Return the (x, y) coordinate for the center point of the cell that contains the specified text.  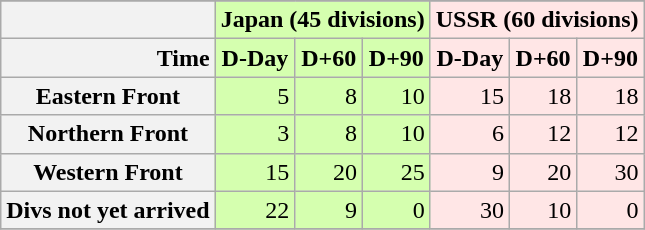
3 (255, 134)
Northern Front (108, 134)
USSR (60 divisions) (537, 20)
Eastern Front (108, 96)
5 (255, 96)
25 (396, 172)
Divs not yet arrived (108, 210)
22 (255, 210)
6 (470, 134)
Western Front (108, 172)
Time (108, 58)
Japan (45 divisions) (322, 20)
